Return [X, Y] of the center of cell containing provided text 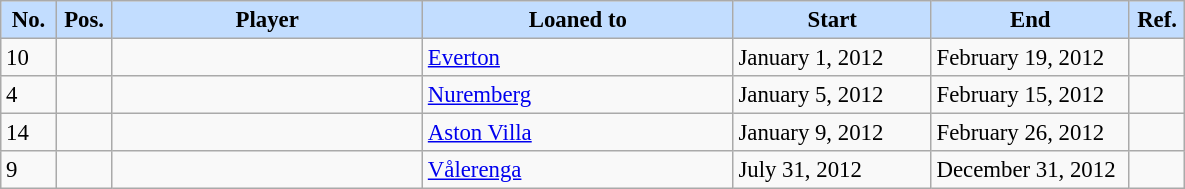
10 [29, 58]
Ref. [1157, 20]
December 31, 2012 [1030, 170]
Aston Villa [578, 133]
Loaned to [578, 20]
January 9, 2012 [832, 133]
End [1030, 20]
January 5, 2012 [832, 95]
Vålerenga [578, 170]
9 [29, 170]
February 15, 2012 [1030, 95]
Pos. [84, 20]
February 26, 2012 [1030, 133]
Nuremberg [578, 95]
14 [29, 133]
4 [29, 95]
July 31, 2012 [832, 170]
Start [832, 20]
No. [29, 20]
February 19, 2012 [1030, 58]
January 1, 2012 [832, 58]
Everton [578, 58]
Player [268, 20]
